Detect which cell encompasses the target text, then output its (x, y) center coordinate. 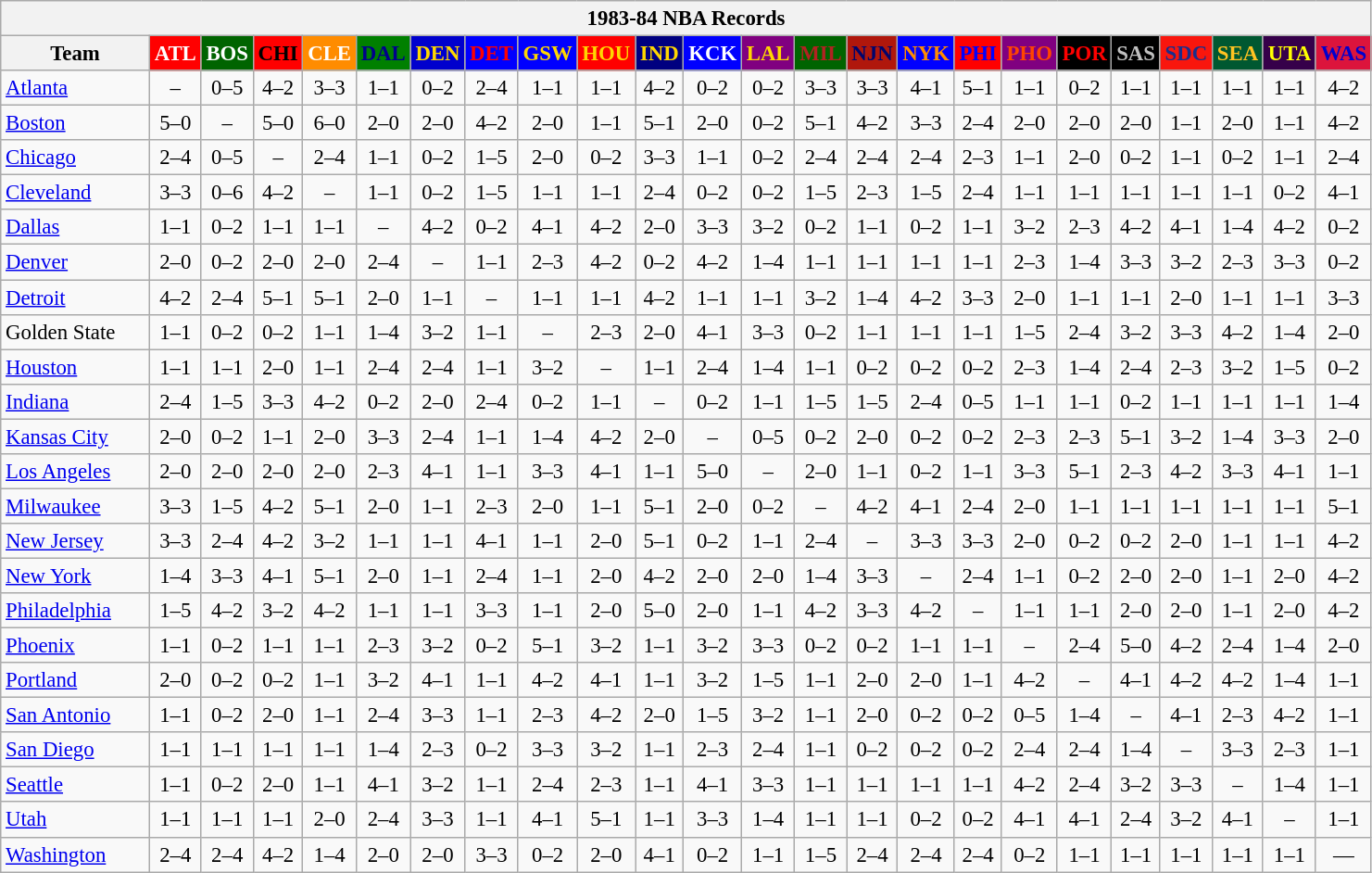
NYK (926, 54)
POR (1084, 54)
DEN (437, 54)
KCK (713, 54)
6–0 (330, 123)
1983-84 NBA Records (686, 19)
0–6 (227, 193)
Chicago (76, 158)
UTA (1290, 54)
Los Angeles (76, 472)
GSW (548, 54)
Cleveland (76, 193)
New Jersey (76, 541)
SEA (1238, 54)
Seattle (76, 785)
Portland (76, 680)
PHO (1029, 54)
Houston (76, 367)
HOU (606, 54)
Phoenix (76, 646)
San Diego (76, 750)
Utah (76, 820)
ATL (175, 54)
CLE (330, 54)
Team (76, 54)
Detroit (76, 297)
Milwaukee (76, 506)
DET (491, 54)
Denver (76, 262)
Washington (76, 854)
New York (76, 576)
Indiana (76, 401)
IND (660, 54)
SDC (1186, 54)
BOS (227, 54)
WAS (1343, 54)
Golden State (76, 332)
NJN (873, 54)
PHI (978, 54)
DAL (384, 54)
LAL (767, 54)
Boston (76, 123)
San Antonio (76, 715)
Kansas City (76, 436)
CHI (278, 54)
Atlanta (76, 88)
MIL (821, 54)
Philadelphia (76, 611)
Dallas (76, 227)
SAS (1136, 54)
— (1343, 854)
